Identify which cell holds the provided text, then report its [x, y] central coordinate. 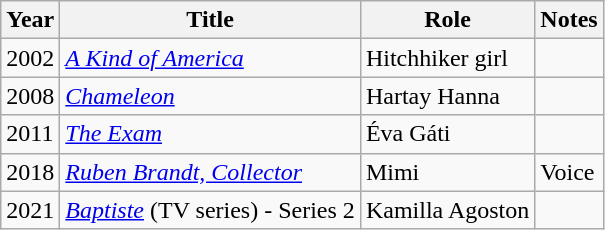
Notes [569, 20]
Éva Gáti [447, 134]
Role [447, 20]
Title [210, 20]
Year [30, 20]
Kamilla Agoston [447, 210]
Mimi [447, 172]
Baptiste (TV series) - Series 2 [210, 210]
2002 [30, 58]
2008 [30, 96]
2018 [30, 172]
Ruben Brandt, Collector [210, 172]
2021 [30, 210]
Hartay Hanna [447, 96]
Voice [569, 172]
The Exam [210, 134]
Chameleon [210, 96]
2011 [30, 134]
Hitchhiker girl [447, 58]
A Kind of America [210, 58]
